Pinpoint the cell where the given text exists, returning its [X, Y] midpoint coordinate. 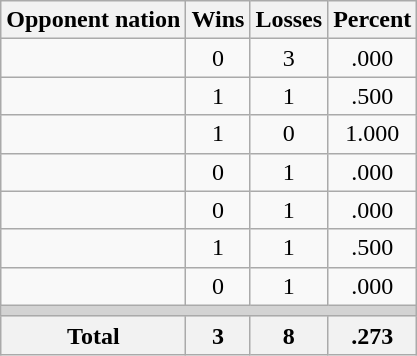
Losses [289, 20]
8 [289, 335]
Wins [218, 20]
Opponent nation [94, 20]
1.000 [372, 134]
Total [94, 335]
Percent [372, 20]
.273 [372, 335]
